For the text-containing cell, return its midpoint in (X, Y) coordinate format. 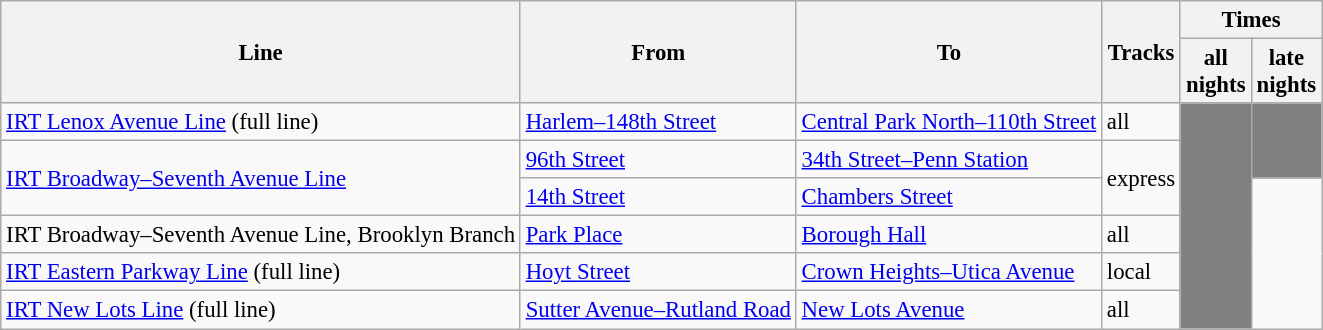
Tracks (1142, 52)
Borough Hall (948, 235)
Central Park North–110th Street (948, 122)
late nights (1286, 72)
Line (261, 52)
Park Place (658, 235)
Times (1250, 20)
IRT New Lots Line (full line) (261, 310)
local (1142, 273)
all nights (1216, 72)
To (948, 52)
express (1142, 178)
From (658, 52)
Sutter Avenue–Rutland Road (658, 310)
Hoyt Street (658, 273)
IRT Eastern Parkway Line (full line) (261, 273)
Crown Heights–Utica Avenue (948, 273)
IRT Broadway–Seventh Avenue Line, Brooklyn Branch (261, 235)
New Lots Avenue (948, 310)
Harlem–148th Street (658, 122)
34th Street–Penn Station (948, 160)
IRT Broadway–Seventh Avenue Line (261, 178)
96th Street (658, 160)
14th Street (658, 197)
IRT Lenox Avenue Line (full line) (261, 122)
Chambers Street (948, 197)
